Capture the cell that displays the provided text and extract its [x, y] central coordinate. 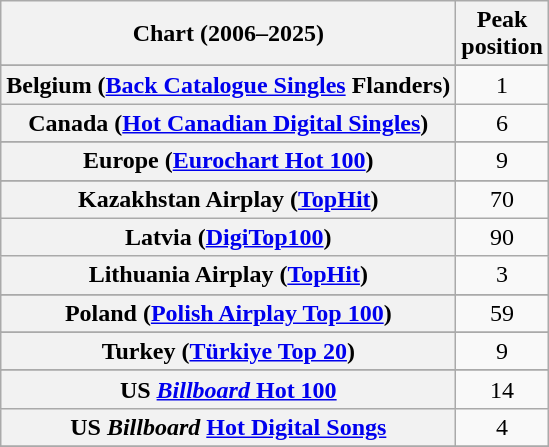
Belgium (Back Catalogue Singles Flanders) [228, 85]
1 [502, 85]
59 [502, 313]
Lithuania Airplay (TopHit) [228, 275]
Turkey (Türkiye Top 20) [228, 351]
Canada (Hot Canadian Digital Singles) [228, 123]
US Billboard Hot 100 [228, 389]
6 [502, 123]
90 [502, 237]
4 [502, 427]
Poland (Polish Airplay Top 100) [228, 313]
Peakposition [502, 34]
70 [502, 199]
US Billboard Hot Digital Songs [228, 427]
Latvia (DigiTop100) [228, 237]
Kazakhstan Airplay (TopHit) [228, 199]
Chart (2006–2025) [228, 34]
3 [502, 275]
14 [502, 389]
Europe (Eurochart Hot 100) [228, 161]
